For the text-containing cell, return its midpoint in [X, Y] coordinate format. 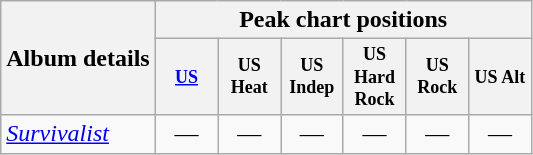
US Rock [438, 77]
Survivalist [78, 134]
US Alt [500, 77]
Peak chart positions [343, 20]
US Hard Rock [374, 77]
US Heat [250, 77]
Album details [78, 58]
US Indep [312, 77]
US [186, 77]
